Capture the cell that displays the provided text and extract its [X, Y] central coordinate. 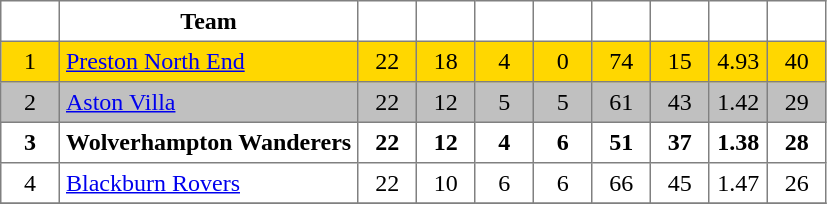
66 [621, 183]
10 [445, 183]
Preston North End [208, 61]
Team [208, 21]
18 [445, 61]
1.38 [738, 142]
45 [679, 183]
40 [796, 61]
74 [621, 61]
3 [30, 142]
37 [679, 142]
Blackburn Rovers [208, 183]
0 [562, 61]
43 [679, 102]
28 [796, 142]
51 [621, 142]
1 [30, 61]
2 [30, 102]
Aston Villa [208, 102]
4.93 [738, 61]
61 [621, 102]
15 [679, 61]
1.47 [738, 183]
26 [796, 183]
29 [796, 102]
1.42 [738, 102]
Wolverhampton Wanderers [208, 142]
